Capture the cell that displays the provided text and extract its (x, y) central coordinate. 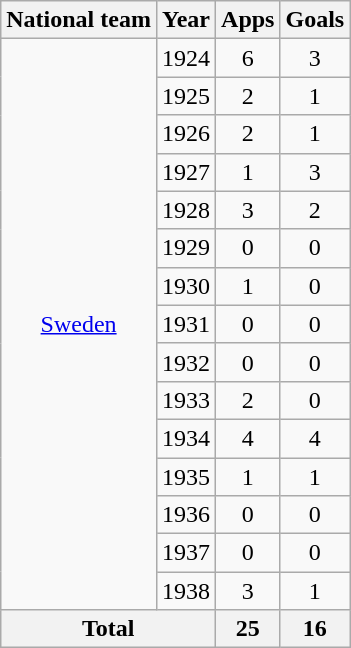
1931 (186, 324)
1937 (186, 553)
1925 (186, 96)
Goals (315, 20)
1936 (186, 515)
25 (248, 629)
1926 (186, 134)
1924 (186, 58)
1938 (186, 591)
1933 (186, 400)
1932 (186, 362)
1935 (186, 477)
1927 (186, 172)
1934 (186, 438)
16 (315, 629)
National team (79, 20)
Year (186, 20)
1928 (186, 210)
1930 (186, 286)
6 (248, 58)
Sweden (79, 324)
Apps (248, 20)
1929 (186, 248)
Total (108, 629)
